Scan for the cell matching the given text and deliver its (X, Y) coordinate at center. 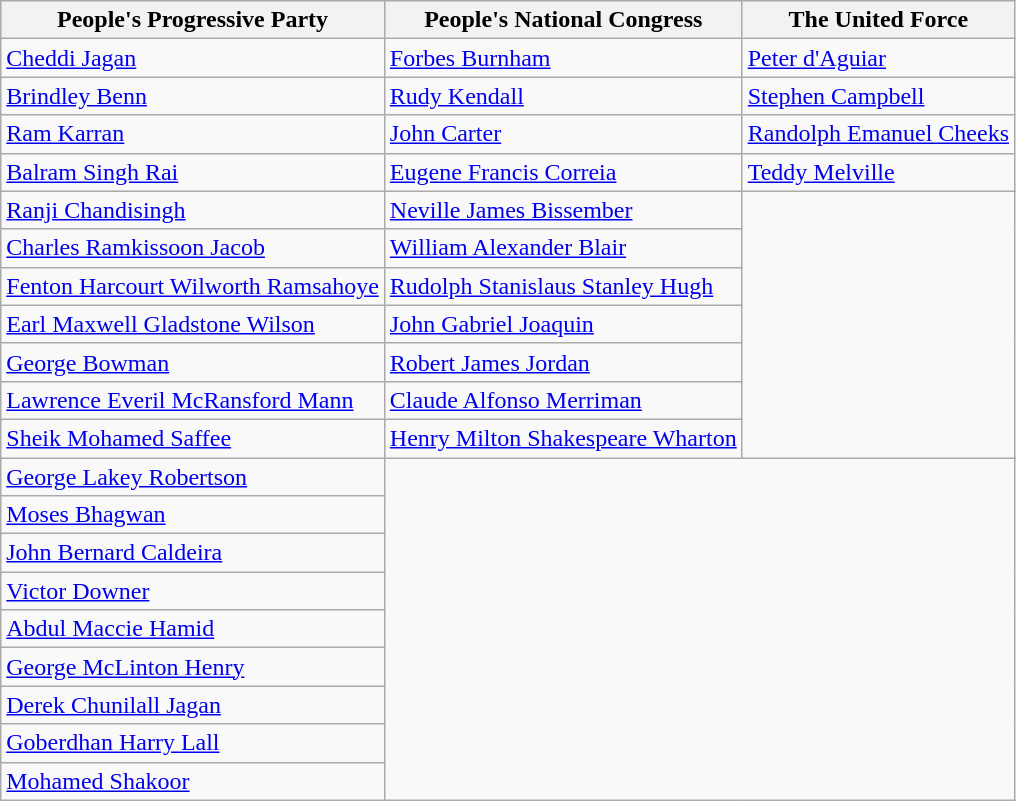
Peter d'Aguiar (878, 58)
Henry Milton Shakespeare Wharton (563, 438)
George McLinton Henry (193, 667)
Victor Downer (193, 591)
People's Progressive Party (193, 20)
John Bernard Caldeira (193, 553)
Goberdhan Harry Lall (193, 743)
Abdul Maccie Hamid (193, 629)
Randolph Emanuel Cheeks (878, 134)
Ranji Chandisingh (193, 210)
Derek Chunilall Jagan (193, 705)
George Bowman (193, 362)
Forbes Burnham (563, 58)
Stephen Campbell (878, 96)
Fenton Harcourt Wilworth Ramsahoye (193, 286)
Charles Ramkissoon Jacob (193, 248)
Robert James Jordan (563, 362)
Sheik Mohamed Saffee (193, 438)
Earl Maxwell Gladstone Wilson (193, 324)
John Carter (563, 134)
Claude Alfonso Merriman (563, 400)
People's National Congress (563, 20)
William Alexander Blair (563, 248)
Teddy Melville (878, 172)
Cheddi Jagan (193, 58)
Ram Karran (193, 134)
Rudolph Stanislaus Stanley Hugh (563, 286)
Eugene Francis Correia (563, 172)
Rudy Kendall (563, 96)
John Gabriel Joaquin (563, 324)
Neville James Bissember (563, 210)
The United Force (878, 20)
Moses Bhagwan (193, 515)
Lawrence Everil McRansford Mann (193, 400)
Balram Singh Rai (193, 172)
Brindley Benn (193, 96)
George Lakey Robertson (193, 477)
Mohamed Shakoor (193, 781)
